Provide the [X, Y] coordinate of the cell's center where the given text is located.  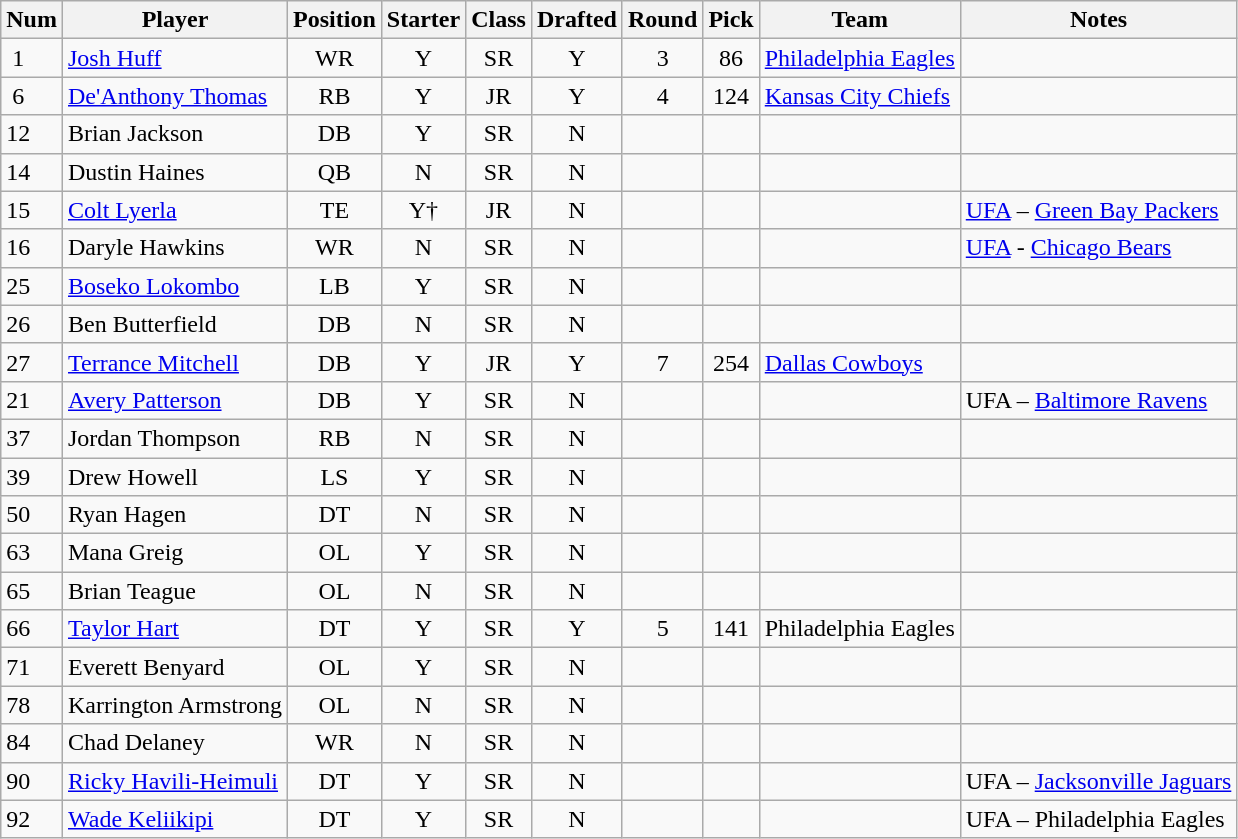
UFA – Jacksonville Jaguars [1098, 781]
QB [335, 172]
Brian Jackson [174, 134]
LB [335, 286]
Terrance Mitchell [174, 362]
Num [32, 20]
UFA - Chicago Bears [1098, 248]
63 [32, 553]
Pick [731, 20]
Y† [423, 210]
15 [32, 210]
Everett Benyard [174, 667]
27 [32, 362]
4 [662, 96]
Position [335, 20]
Player [174, 20]
78 [32, 705]
Wade Keliikipi [174, 819]
TE [335, 210]
Boseko Lokombo [174, 286]
Josh Huff [174, 58]
Dustin Haines [174, 172]
Drew Howell [174, 477]
Mana Greig [174, 553]
92 [32, 819]
5 [662, 629]
UFA – Philadelphia Eagles [1098, 819]
16 [32, 248]
Chad Delaney [174, 743]
Brian Teague [174, 591]
Karrington Armstrong [174, 705]
6 [32, 96]
Jordan Thompson [174, 438]
71 [32, 667]
14 [32, 172]
UFA – Green Bay Packers [1098, 210]
90 [32, 781]
84 [32, 743]
Avery Patterson [174, 400]
Team [860, 20]
De'Anthony Thomas [174, 96]
UFA – Baltimore Ravens [1098, 400]
Ben Butterfield [174, 324]
Colt Lyerla [174, 210]
3 [662, 58]
Ryan Hagen [174, 515]
124 [731, 96]
Dallas Cowboys [860, 362]
7 [662, 362]
Drafted [576, 20]
Starter [423, 20]
Round [662, 20]
50 [32, 515]
141 [731, 629]
Ricky Havili-Heimuli [174, 781]
Daryle Hawkins [174, 248]
Kansas City Chiefs [860, 96]
26 [32, 324]
Class [499, 20]
12 [32, 134]
25 [32, 286]
86 [731, 58]
39 [32, 477]
1 [32, 58]
65 [32, 591]
37 [32, 438]
Notes [1098, 20]
Taylor Hart [174, 629]
LS [335, 477]
254 [731, 362]
66 [32, 629]
21 [32, 400]
